Search for the cell housing the specified text and yield its [x, y] center coordinate. 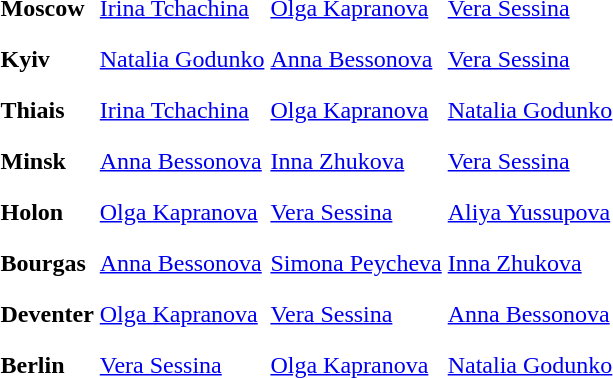
Irina Tchachina [182, 110]
Simona Peycheva [356, 263]
Inna Zhukova [356, 161]
Natalia Godunko [182, 59]
